Capture the cell that displays the provided text and extract its (X, Y) central coordinate. 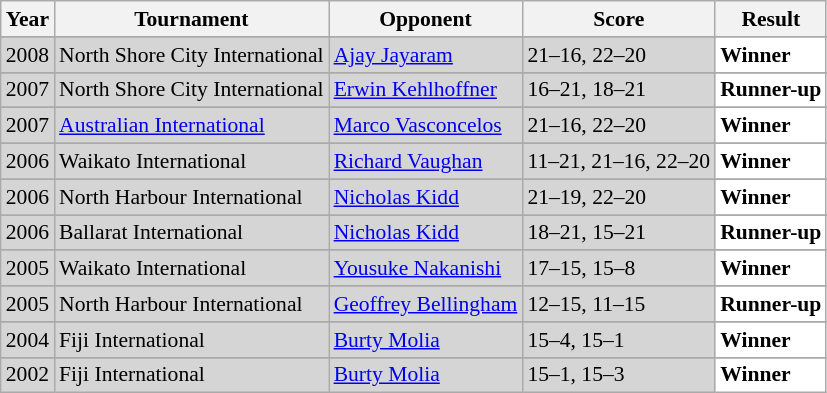
16–21, 18–21 (618, 90)
Yousuke Nakanishi (426, 269)
Result (770, 19)
2002 (28, 375)
Ballarat International (192, 233)
18–21, 15–21 (618, 233)
21–19, 22–20 (618, 197)
Erwin Kehlhoffner (426, 90)
11–21, 21–16, 22–20 (618, 162)
Australian International (192, 126)
2004 (28, 340)
15–4, 15–1 (618, 340)
15–1, 15–3 (618, 375)
12–15, 11–15 (618, 304)
Marco Vasconcelos (426, 126)
Geoffrey Bellingham (426, 304)
Tournament (192, 19)
Ajay Jayaram (426, 55)
Year (28, 19)
Opponent (426, 19)
17–15, 15–8 (618, 269)
2008 (28, 55)
Score (618, 19)
Richard Vaughan (426, 162)
